Output the (X, Y) coordinate of the center of the cell containing the given text.  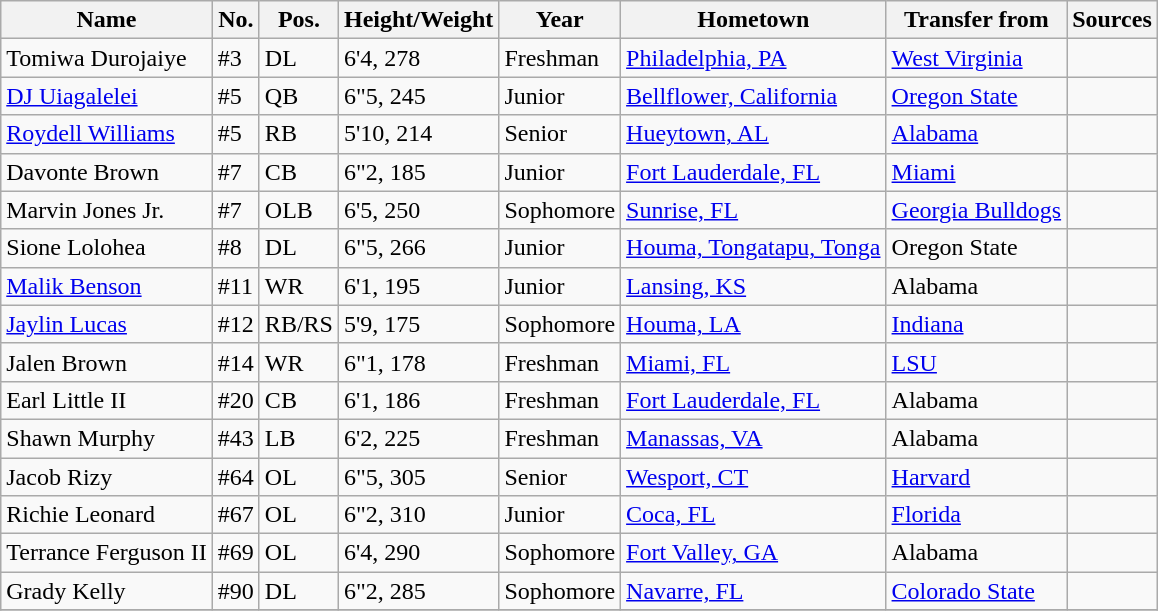
Pos. (298, 20)
Manassas, VA (754, 438)
Roydell Williams (107, 134)
6"2, 185 (418, 172)
#64 (236, 477)
Harvard (976, 477)
Hueytown, AL (754, 134)
#12 (236, 324)
Houma, Tongatapu, Tonga (754, 248)
6"5, 305 (418, 477)
Malik Benson (107, 286)
6'1, 195 (418, 286)
6'2, 225 (418, 438)
5'9, 175 (418, 324)
6"2, 285 (418, 591)
RB/RS (298, 324)
Coca, FL (754, 515)
Richie Leonard (107, 515)
Tomiwa Durojaiye (107, 58)
6'4, 278 (418, 58)
Fort Valley, GA (754, 553)
Florida (976, 515)
Shawn Murphy (107, 438)
Navarre, FL (754, 591)
West Virginia (976, 58)
Bellflower, California (754, 96)
Davonte Brown (107, 172)
DJ Uiagalelei (107, 96)
5'10, 214 (418, 134)
6'1, 186 (418, 400)
6'5, 250 (418, 210)
#69 (236, 553)
Sources (1112, 20)
#11 (236, 286)
Terrance Ferguson II (107, 553)
#43 (236, 438)
Indiana (976, 324)
Sione Lolohea (107, 248)
Jaylin Lucas (107, 324)
Houma, LA (754, 324)
6"5, 245 (418, 96)
QB (298, 96)
Grady Kelly (107, 591)
Colorado State (976, 591)
6'4, 290 (418, 553)
Transfer from (976, 20)
Lansing, KS (754, 286)
Jacob Rizy (107, 477)
Marvin Jones Jr. (107, 210)
#3 (236, 58)
#20 (236, 400)
6"1, 178 (418, 362)
Sunrise, FL (754, 210)
6"5, 266 (418, 248)
Philadelphia, PA (754, 58)
#8 (236, 248)
6"2, 310 (418, 515)
OLB (298, 210)
LSU (976, 362)
#90 (236, 591)
#67 (236, 515)
#14 (236, 362)
Georgia Bulldogs (976, 210)
Wesport, CT (754, 477)
Miami (976, 172)
LB (298, 438)
Year (560, 20)
Miami, FL (754, 362)
Hometown (754, 20)
Height/Weight (418, 20)
No. (236, 20)
RB (298, 134)
Jalen Brown (107, 362)
Earl Little II (107, 400)
Name (107, 20)
